From the cell containing the given text, extract its center point as (x, y) coordinate. 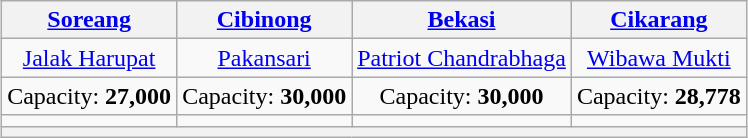
Patriot Chandrabhaga (462, 58)
Cibinong (264, 20)
Cikarang (658, 20)
Pakansari (264, 58)
Jalak Harupat (90, 58)
Soreang (90, 20)
Wibawa Mukti (658, 58)
Bekasi (462, 20)
Capacity: 28,778 (658, 96)
Capacity: 27,000 (90, 96)
